From the cell containing the given text, extract its center point as (X, Y) coordinate. 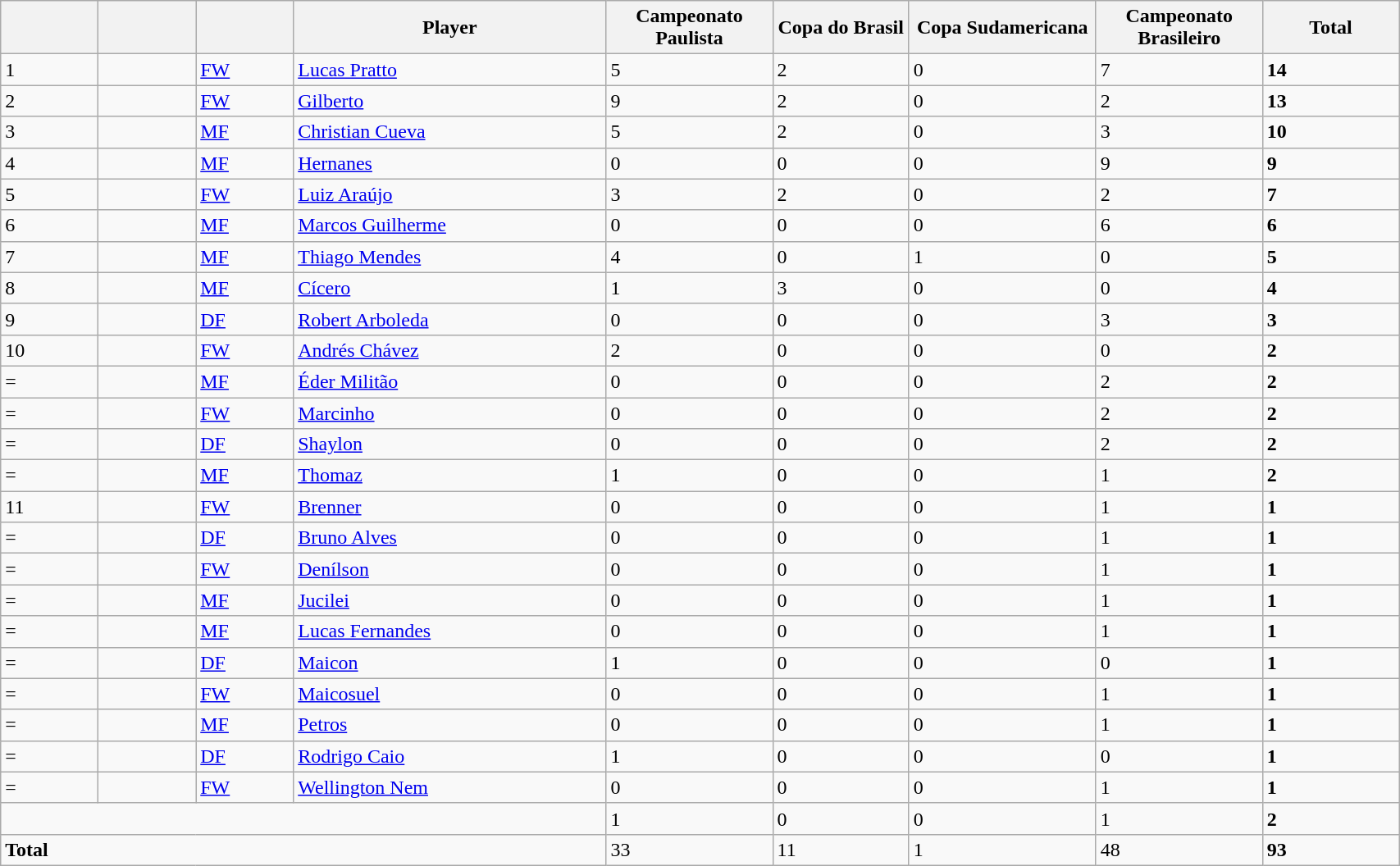
Thiago Mendes (449, 257)
Campeonato Brasileiro (1179, 28)
Marcinho (449, 412)
Maicosuel (449, 694)
Gilberto (449, 101)
93 (1330, 850)
Brenner (449, 507)
8 (49, 288)
Shaylon (449, 444)
Christian Cueva (449, 132)
13 (1330, 101)
Luiz Araújo (449, 194)
Copa Sudamericana (1002, 28)
Andrés Chávez (449, 350)
Lucas Fernandes (449, 631)
Robert Arboleda (449, 319)
Player (449, 28)
Campeonato Paulista (689, 28)
Bruno Alves (449, 538)
Maicon (449, 663)
Wellington Nem (449, 787)
Thomaz (449, 476)
Denílson (449, 569)
Lucas Pratto (449, 70)
Petros (449, 725)
Copa do Brasil (841, 28)
Marcos Guilherme (449, 226)
Cícero (449, 288)
33 (689, 850)
48 (1179, 850)
Rodrigo Caio (449, 756)
Hernanes (449, 163)
Éder Militão (449, 381)
Jucilei (449, 600)
14 (1330, 70)
